Search for the cell housing the specified text and yield its [X, Y] center coordinate. 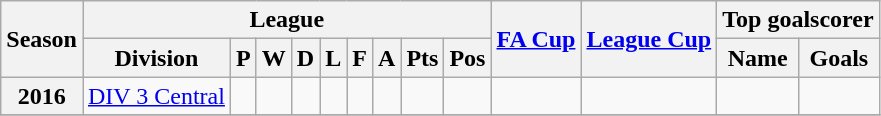
D [305, 58]
League Cup [649, 39]
A [386, 58]
FA Cup [536, 39]
Division [156, 58]
Top goalscorer [798, 20]
DIV 3 Central [156, 96]
W [274, 58]
Goals [839, 58]
Name [758, 58]
Pts [422, 58]
Season [42, 39]
F [360, 58]
League [286, 20]
P [243, 58]
2016 [42, 96]
L [334, 58]
Pos [468, 58]
